For the text-containing cell, return its midpoint in (X, Y) coordinate format. 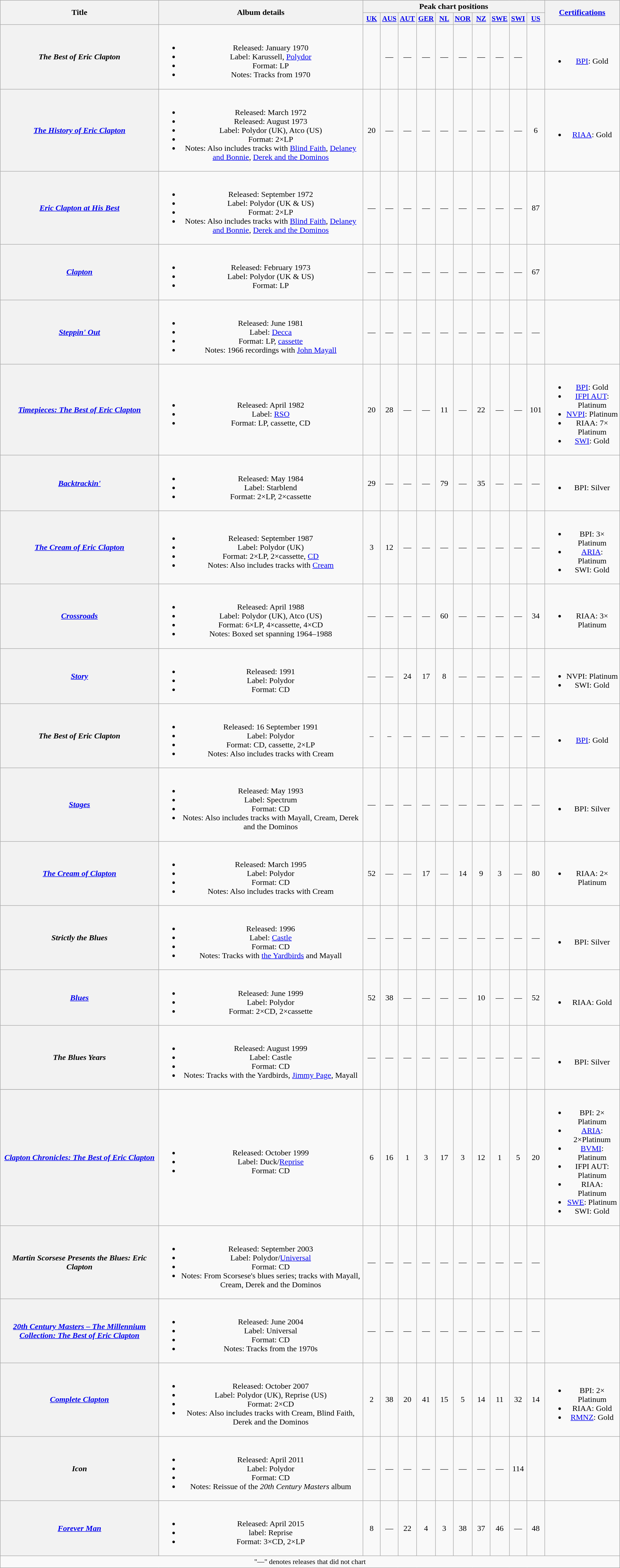
80 (536, 873)
Released: April 1982Label: RSOFormat: LP, cassette, CD (261, 410)
Crossroads (79, 616)
"—" denotes releases that did not chart (310, 1562)
Story (79, 676)
Strictly the Blues (79, 938)
Peak chart positions (454, 7)
Released: September 2003Label: Polydor/UniversalFormat: CDNotes: From Scorsese's blues series; tracks with Mayall, Cream, Derek and the Dominos (261, 1262)
Released: June 2004Label: UniversalFormat: CDNotes: Tracks from the 1970s (261, 1331)
Released: February 1973Label: Polydor (UK & US)Format: LP (261, 272)
NZ (481, 19)
16 (389, 1157)
AUT (407, 19)
24 (407, 676)
35 (481, 483)
Released: January 1970Label: Karussell, PolydorFormat: LPNotes: Tracks from 1970 (261, 57)
UK (372, 19)
Eric Clapton at His Best (79, 208)
28 (389, 410)
60 (444, 616)
The Cream of Eric Clapton (79, 548)
Released: 16 September 1991Label: PolydorFormat: CD, cassette, 2×LPNotes: Also includes tracks with Cream (261, 736)
Released: September 1987Label: Polydor (UK)Format: 2×LP, 2×cassette, CDNotes: Also includes tracks with Cream (261, 548)
15 (444, 1400)
US (536, 19)
The Blues Years (79, 1057)
20th Century Masters – The Millennium Collection: The Best of Eric Clapton (79, 1331)
GER (426, 19)
Steppin' Out (79, 332)
Released: May 1984Label: StarblendFormat: 2×LP, 2×cassette (261, 483)
The Cream of Clapton (79, 873)
NVPI: PlatinumSWI: Gold (582, 676)
Released: March 1995Label: PolydorFormat: CDNotes: Also includes tracks with Cream (261, 873)
NL (444, 19)
BPI: 2× PlatinumARIA: 2×PlatinumBVMI: PlatinumIFPI AUT: PlatinumRIAA: PlatinumSWE: PlatinumSWI: Gold (582, 1157)
46 (499, 1529)
AUS (389, 19)
RIAA: 3× Platinum (582, 616)
79 (444, 483)
114 (518, 1469)
29 (372, 483)
9 (481, 873)
Stages (79, 805)
Album details (261, 13)
Released: September 1972Label: Polydor (UK & US)Format: 2×LPNotes: Also includes tracks with Blind Faith, Delaney and Bonnie, Derek and the Dominos (261, 208)
Clapton Chronicles: The Best of Eric Clapton (79, 1157)
Released: April 2015label: RepriseFormat: 3×CD, 2×LP (261, 1529)
48 (536, 1529)
Title (79, 13)
NOR (463, 19)
32 (518, 1400)
4 (426, 1529)
101 (536, 410)
Released: April 2011Label: PolydorFormat: CDNotes: Reissue of the 20th Century Masters album (261, 1469)
34 (536, 616)
Complete Clapton (79, 1400)
Released: 1996Label: CastleFormat: CDNotes: Tracks with the Yardbirds and Mayall (261, 938)
Released: June 1999Label: PolydorFormat: 2×CD, 2×cassette (261, 998)
Blues (79, 998)
Icon (79, 1469)
Released: October 1999Label: Duck/RepriseFormat: CD (261, 1157)
Released: June 1981Label: DeccaFormat: LP, cassetteNotes: 1966 recordings with John Mayall (261, 332)
2 (372, 1400)
67 (536, 272)
Timepieces: The Best of Eric Clapton (79, 410)
Certifications (582, 13)
Released: August 1999Label: CastleFormat: CDNotes: Tracks with the Yardbirds, Jimmy Page, Mayall (261, 1057)
37 (481, 1529)
BPI: 2× PlatinumRIAA: GoldRMNZ: Gold (582, 1400)
10 (481, 998)
Forever Man (79, 1529)
SWE (499, 19)
SWI (518, 19)
Backtrackin' (79, 483)
RIAA: 2× Platinum (582, 873)
The History of Eric Clapton (79, 130)
Released: October 2007Label: Polydor (UK), Reprise (US)Format: 2×CDNotes: Also includes tracks with Cream, Blind Faith, Derek and the Dominos (261, 1400)
Released: April 1988Label: Polydor (UK), Atco (US)Format: 6×LP, 4×cassette, 4×CDNotes: Boxed set spanning 1964–1988 (261, 616)
41 (426, 1400)
Released: May 1993Label: SpectrumFormat: CDNotes: Also includes tracks with Mayall, Cream, Derek and the Dominos (261, 805)
87 (536, 208)
Martin Scorsese Presents the Blues: Eric Clapton (79, 1262)
BPI: GoldIFPI AUT: PlatinumNVPI: PlatinumRIAA: 7× PlatinumSWI: Gold (582, 410)
Clapton (79, 272)
BPI: 3× PlatinumARIA: PlatinumSWI: Gold (582, 548)
Released: 1991Label: PolydorFormat: CD (261, 676)
